Return the (X, Y) coordinate for the center point of the cell that contains the specified text.  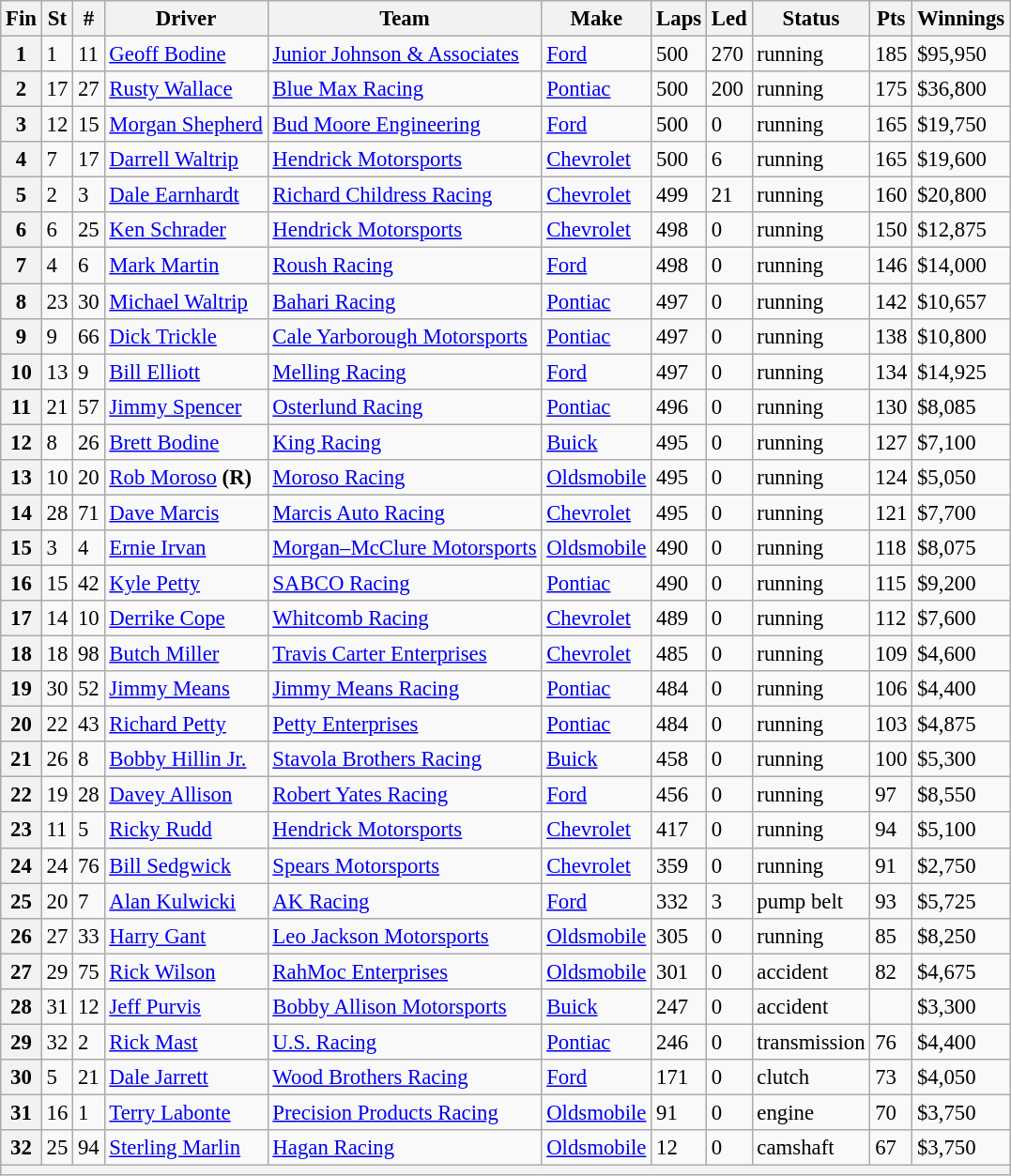
$8,550 (961, 795)
Blue Max Racing (405, 89)
$12,875 (961, 230)
$36,800 (961, 89)
171 (680, 1077)
485 (680, 654)
$7,700 (961, 512)
33 (88, 936)
$5,100 (961, 831)
Status (811, 19)
$4,675 (961, 971)
Wood Brothers Racing (405, 1077)
160 (892, 195)
Pts (892, 19)
Robert Yates Racing (405, 795)
247 (680, 1007)
$8,085 (961, 406)
305 (680, 936)
359 (680, 865)
Petty Enterprises (405, 725)
$4,050 (961, 1077)
499 (680, 195)
127 (892, 442)
112 (892, 619)
$20,800 (961, 195)
Ken Schrader (186, 230)
43 (88, 725)
SABCO Racing (405, 583)
Ricky Rudd (186, 831)
Stavola Brothers Racing (405, 759)
Travis Carter Enterprises (405, 654)
Winnings (961, 19)
AK Racing (405, 901)
Dale Earnhardt (186, 195)
97 (892, 795)
Rick Mast (186, 1042)
456 (680, 795)
$10,657 (961, 301)
Whitcomb Racing (405, 619)
458 (680, 759)
Michael Waltrip (186, 301)
King Racing (405, 442)
82 (892, 971)
70 (892, 1112)
118 (892, 548)
Dick Trickle (186, 336)
146 (892, 266)
175 (892, 89)
Darrell Waltrip (186, 160)
Bill Elliott (186, 372)
U.S. Racing (405, 1042)
Brett Bodine (186, 442)
Bill Sedgwick (186, 865)
Melling Racing (405, 372)
71 (88, 512)
130 (892, 406)
121 (892, 512)
Morgan–McClure Motorsports (405, 548)
Richard Childress Racing (405, 195)
$95,950 (961, 54)
Make (597, 19)
Dale Jarrett (186, 1077)
Rick Wilson (186, 971)
Bahari Racing (405, 301)
Moroso Racing (405, 478)
332 (680, 901)
496 (680, 406)
camshaft (811, 1148)
St (56, 19)
142 (892, 301)
Dave Marcis (186, 512)
Derrike Cope (186, 619)
Driver (186, 19)
Sterling Marlin (186, 1148)
67 (892, 1148)
124 (892, 478)
$5,300 (961, 759)
Harry Gant (186, 936)
Rob Moroso (R) (186, 478)
115 (892, 583)
Bobby Hillin Jr. (186, 759)
Kyle Petty (186, 583)
$9,200 (961, 583)
Laps (680, 19)
200 (728, 89)
# (88, 19)
Bobby Allison Motorsports (405, 1007)
75 (88, 971)
98 (88, 654)
Roush Racing (405, 266)
66 (88, 336)
Geoff Bodine (186, 54)
Junior Johnson & Associates (405, 54)
Jimmy Spencer (186, 406)
RahMoc Enterprises (405, 971)
$7,100 (961, 442)
Leo Jackson Motorsports (405, 936)
52 (88, 689)
Alan Kulwicki (186, 901)
$19,750 (961, 125)
301 (680, 971)
85 (892, 936)
489 (680, 619)
pump belt (811, 901)
Spears Motorsports (405, 865)
$4,875 (961, 725)
transmission (811, 1042)
Team (405, 19)
417 (680, 831)
246 (680, 1042)
270 (728, 54)
Ernie Irvan (186, 548)
Morgan Shepherd (186, 125)
Richard Petty (186, 725)
106 (892, 689)
Terry Labonte (186, 1112)
Davey Allison (186, 795)
138 (892, 336)
73 (892, 1077)
150 (892, 230)
Rusty Wallace (186, 89)
Hagan Racing (405, 1148)
Jimmy Means Racing (405, 689)
Mark Martin (186, 266)
42 (88, 583)
185 (892, 54)
clutch (811, 1077)
$14,925 (961, 372)
100 (892, 759)
Bud Moore Engineering (405, 125)
$4,600 (961, 654)
103 (892, 725)
$2,750 (961, 865)
$10,800 (961, 336)
Fin (22, 19)
$5,725 (961, 901)
134 (892, 372)
Butch Miller (186, 654)
$8,250 (961, 936)
Jeff Purvis (186, 1007)
$19,600 (961, 160)
57 (88, 406)
$5,050 (961, 478)
engine (811, 1112)
Osterlund Racing (405, 406)
Led (728, 19)
$14,000 (961, 266)
$8,075 (961, 548)
$3,300 (961, 1007)
Marcis Auto Racing (405, 512)
Precision Products Racing (405, 1112)
93 (892, 901)
$7,600 (961, 619)
109 (892, 654)
Cale Yarborough Motorsports (405, 336)
Jimmy Means (186, 689)
